Determine the (X, Y) coordinate at the center of the cell enclosing the given text.  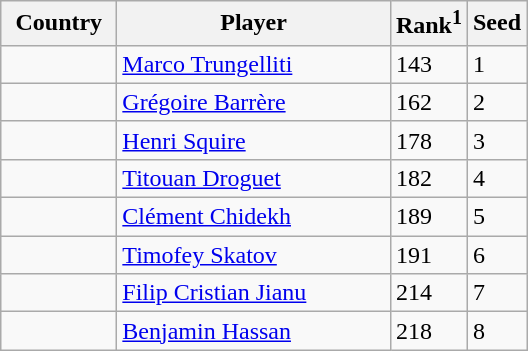
2 (496, 102)
Filip Cristian Jianu (254, 293)
Country (59, 24)
189 (428, 217)
Grégoire Barrère (254, 102)
Titouan Droguet (254, 178)
Marco Trungelliti (254, 64)
178 (428, 140)
182 (428, 178)
4 (496, 178)
214 (428, 293)
Benjamin Hassan (254, 331)
191 (428, 255)
5 (496, 217)
Seed (496, 24)
8 (496, 331)
143 (428, 64)
Player (254, 24)
3 (496, 140)
162 (428, 102)
Rank1 (428, 24)
Clément Chidekh (254, 217)
Timofey Skatov (254, 255)
7 (496, 293)
6 (496, 255)
218 (428, 331)
Henri Squire (254, 140)
1 (496, 64)
